Find where the given text appears and provide that cell's center as (x, y) coordinate. 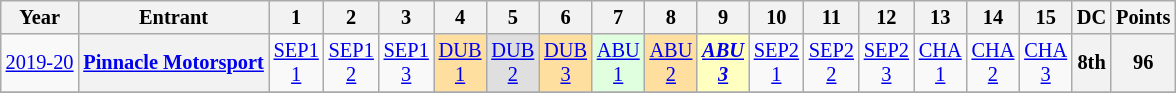
2 (352, 17)
SEP23 (886, 63)
2019-20 (40, 63)
7 (618, 17)
5 (512, 17)
Entrant (173, 17)
11 (832, 17)
Pinnacle Motorsport (173, 63)
96 (1143, 63)
DUB1 (460, 63)
6 (566, 17)
3 (406, 17)
DUB3 (566, 63)
SEP11 (296, 63)
Year (40, 17)
ABU3 (723, 63)
10 (776, 17)
SEP22 (832, 63)
DC (1092, 17)
15 (1046, 17)
8th (1092, 63)
13 (940, 17)
Points (1143, 17)
SEP13 (406, 63)
ABU1 (618, 63)
14 (994, 17)
4 (460, 17)
12 (886, 17)
CHA2 (994, 63)
8 (672, 17)
1 (296, 17)
DUB2 (512, 63)
SEP12 (352, 63)
CHA3 (1046, 63)
CHA1 (940, 63)
ABU2 (672, 63)
SEP21 (776, 63)
9 (723, 17)
